Return (X, Y) of the center of cell containing provided text 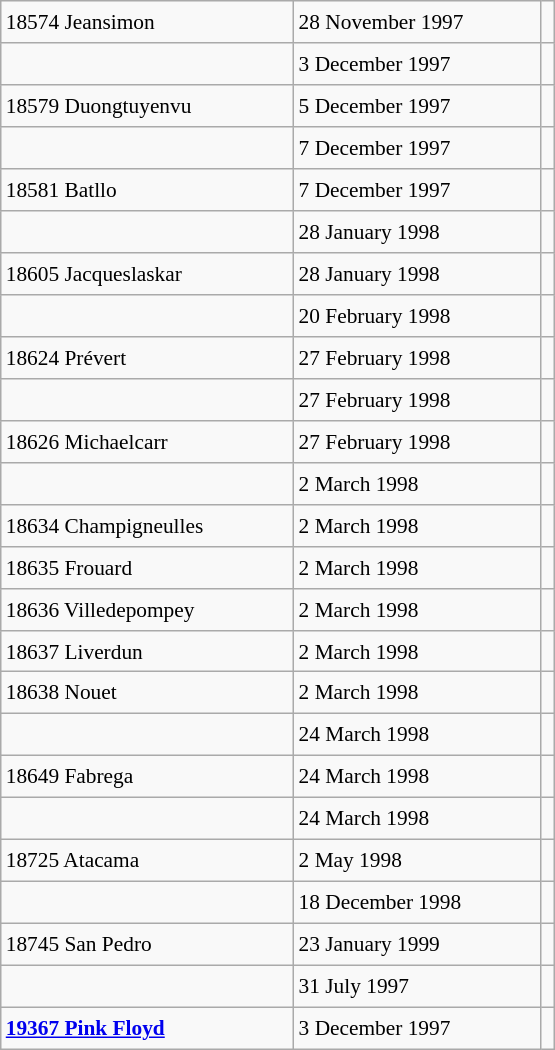
18637 Liverdun (148, 651)
18579 Duongtuyenvu (148, 106)
18574 Jeansimon (148, 22)
20 February 1998 (418, 316)
18634 Champigneulles (148, 525)
18605 Jacqueslaskar (148, 274)
18636 Villedepompey (148, 609)
18624 Prévert (148, 358)
18649 Fabrega (148, 777)
18 December 1998 (418, 903)
18725 Atacama (148, 861)
28 November 1997 (418, 22)
18745 San Pedro (148, 945)
19367 Pink Floyd (148, 1028)
18626 Michaelcarr (148, 441)
5 December 1997 (418, 106)
18638 Nouet (148, 693)
23 January 1999 (418, 945)
31 July 1997 (418, 986)
18581 Batllo (148, 190)
18635 Frouard (148, 567)
2 May 1998 (418, 861)
